Detect which cell encompasses the target text, then output its (x, y) center coordinate. 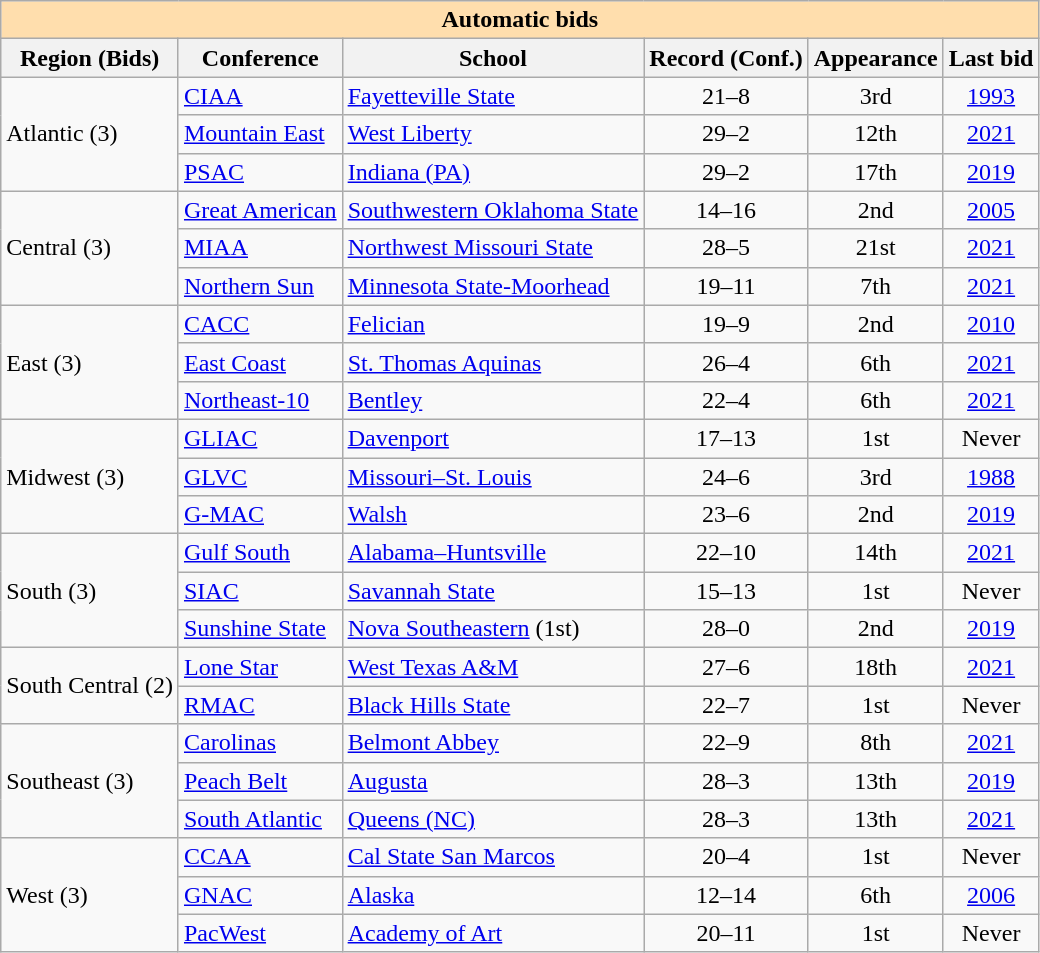
Savannah State (493, 591)
SIAC (260, 591)
East (3) (90, 362)
Last bid (991, 58)
Felician (493, 324)
Southeast (3) (90, 781)
21st (876, 248)
2005 (991, 210)
22–10 (726, 553)
CIAA (260, 96)
27–6 (726, 667)
Alaska (493, 895)
MIAA (260, 248)
School (493, 58)
Bentley (493, 400)
Carolinas (260, 743)
Automatic bids (520, 20)
Alabama–Huntsville (493, 553)
12th (876, 134)
PacWest (260, 933)
West Liberty (493, 134)
12–14 (726, 895)
Minnesota State-Moorhead (493, 286)
Northeast-10 (260, 400)
Nova Southeastern (1st) (493, 629)
Lone Star (260, 667)
20–4 (726, 857)
19–9 (726, 324)
CCAA (260, 857)
South (3) (90, 591)
Belmont Abbey (493, 743)
14th (876, 553)
Conference (260, 58)
GLIAC (260, 438)
Northwest Missouri State (493, 248)
Gulf South (260, 553)
28–0 (726, 629)
Midwest (3) (90, 476)
24–6 (726, 477)
15–13 (726, 591)
Record (Conf.) (726, 58)
Davenport (493, 438)
CACC (260, 324)
South Atlantic (260, 819)
Sunshine State (260, 629)
28–5 (726, 248)
22–9 (726, 743)
Walsh (493, 515)
Northern Sun (260, 286)
8th (876, 743)
Augusta (493, 781)
22–7 (726, 705)
1988 (991, 477)
West Texas A&M (493, 667)
Indiana (PA) (493, 172)
G-MAC (260, 515)
PSAC (260, 172)
2006 (991, 895)
Central (3) (90, 248)
Peach Belt (260, 781)
Appearance (876, 58)
22–4 (726, 400)
GNAC (260, 895)
South Central (2) (90, 686)
2010 (991, 324)
Black Hills State (493, 705)
7th (876, 286)
20–11 (726, 933)
Cal State San Marcos (493, 857)
Region (Bids) (90, 58)
Mountain East (260, 134)
19–11 (726, 286)
East Coast (260, 362)
18th (876, 667)
23–6 (726, 515)
GLVC (260, 477)
Southwestern Oklahoma State (493, 210)
17–13 (726, 438)
14–16 (726, 210)
West (3) (90, 895)
St. Thomas Aquinas (493, 362)
Great American (260, 210)
Fayetteville State (493, 96)
Missouri–St. Louis (493, 477)
17th (876, 172)
21–8 (726, 96)
Queens (NC) (493, 819)
Atlantic (3) (90, 134)
RMAC (260, 705)
Academy of Art (493, 933)
1993 (991, 96)
26–4 (726, 362)
